Return [x, y] of the center of cell containing provided text 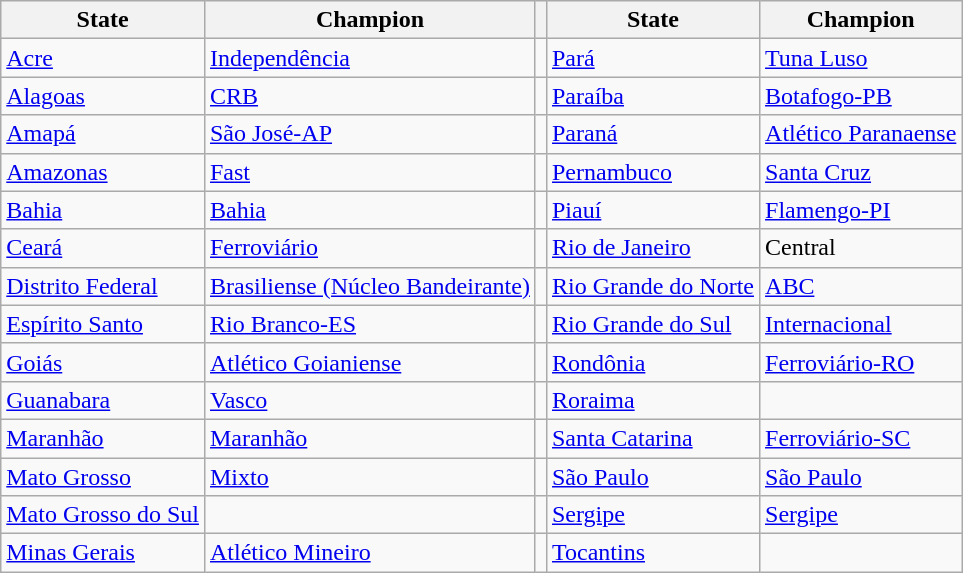
Botafogo-PB [861, 96]
Roraima [652, 400]
Acre [103, 58]
Flamengo-PI [861, 210]
Rio Grande do Sul [652, 324]
Pernambuco [652, 172]
Fast [370, 172]
Paraíba [652, 96]
Amapá [103, 134]
Tocantins [652, 553]
Atlético Mineiro [370, 553]
Central [861, 248]
Amazonas [103, 172]
CRB [370, 96]
Brasiliense (Núcleo Bandeirante) [370, 286]
Alagoas [103, 96]
Rio de Janeiro [652, 248]
São José-AP [370, 134]
Vasco [370, 400]
Santa Cruz [861, 172]
Rondônia [652, 362]
Rio Branco-ES [370, 324]
Distrito Federal [103, 286]
Espírito Santo [103, 324]
Mato Grosso [103, 477]
Pará [652, 58]
Minas Gerais [103, 553]
Ceará [103, 248]
Tuna Luso [861, 58]
Mato Grosso do Sul [103, 515]
Goiás [103, 362]
Piauí [652, 210]
Independência [370, 58]
Rio Grande do Norte [652, 286]
Internacional [861, 324]
Atlético Paranaense [861, 134]
Guanabara [103, 400]
Mixto [370, 477]
ABC [861, 286]
Ferroviário-SC [861, 438]
Atlético Goianiense [370, 362]
Santa Catarina [652, 438]
Paraná [652, 134]
Ferroviário-RO [861, 362]
Ferroviário [370, 248]
